Capture the cell that displays the provided text and extract its (X, Y) central coordinate. 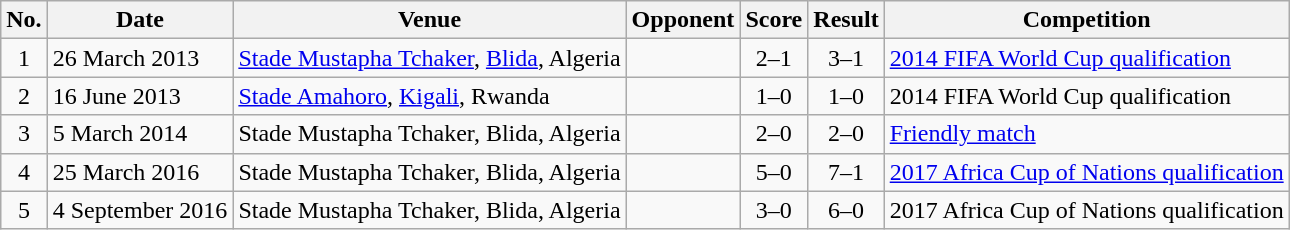
26 March 2013 (140, 58)
1 (24, 58)
5 March 2014 (140, 134)
Venue (430, 20)
5 (24, 210)
Date (140, 20)
Result (846, 20)
3 (24, 134)
6–0 (846, 210)
Friendly match (1086, 134)
Stade Amahoro, Kigali, Rwanda (430, 96)
3–0 (774, 210)
4 September 2016 (140, 210)
Competition (1086, 20)
3–1 (846, 58)
2–1 (774, 58)
2 (24, 96)
Opponent (683, 20)
5–0 (774, 172)
25 March 2016 (140, 172)
No. (24, 20)
Score (774, 20)
16 June 2013 (140, 96)
7–1 (846, 172)
4 (24, 172)
